Detect which cell encompasses the target text, then output its [x, y] center coordinate. 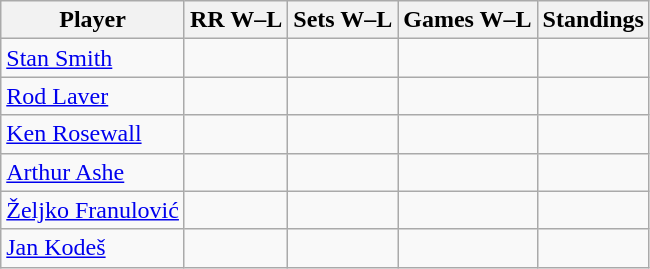
Željko Franulović [93, 210]
Stan Smith [93, 58]
Games W–L [468, 20]
Standings [593, 20]
Sets W–L [343, 20]
Jan Kodeš [93, 248]
Arthur Ashe [93, 172]
Ken Rosewall [93, 134]
Rod Laver [93, 96]
RR W–L [236, 20]
Player [93, 20]
